Detect which cell encompasses the target text, then output its [X, Y] center coordinate. 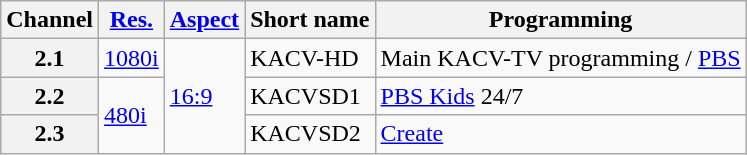
Res. [132, 20]
Create [560, 134]
Programming [560, 20]
16:9 [204, 96]
KACVSD2 [310, 134]
2.3 [50, 134]
KACVSD1 [310, 96]
2.2 [50, 96]
KACV-HD [310, 58]
Channel [50, 20]
Aspect [204, 20]
Short name [310, 20]
2.1 [50, 58]
480i [132, 115]
1080i [132, 58]
Main KACV-TV programming / PBS [560, 58]
PBS Kids 24/7 [560, 96]
